For the text-containing cell, return its midpoint in [X, Y] coordinate format. 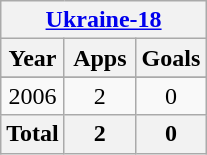
Year [33, 58]
2006 [33, 96]
Apps [100, 58]
Ukraine-18 [104, 20]
Goals [170, 58]
Total [33, 134]
